Pinpoint the cell where the given text exists, returning its (X, Y) midpoint coordinate. 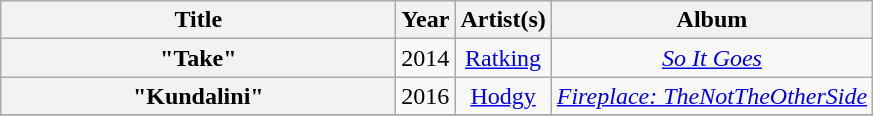
So It Goes (712, 58)
Hodgy (503, 96)
2014 (426, 58)
Year (426, 20)
"Kundalini" (198, 96)
Title (198, 20)
2016 (426, 96)
Artist(s) (503, 20)
Fireplace: TheNotTheOtherSide (712, 96)
"Take" (198, 58)
Ratking (503, 58)
Album (712, 20)
